Provide the [X, Y] coordinate of the cell's center where the given text is located.  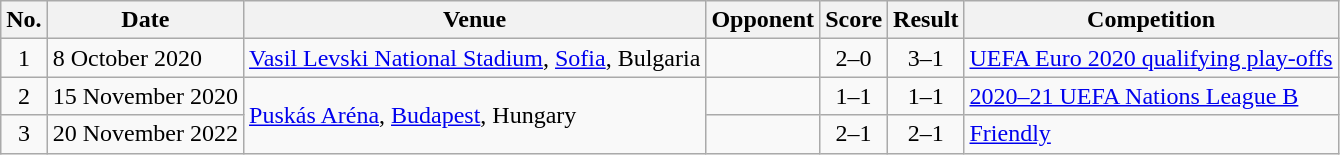
2020–21 UEFA Nations League B [1151, 96]
Friendly [1151, 134]
3 [24, 134]
Vasil Levski National Stadium, Sofia, Bulgaria [475, 58]
Venue [475, 20]
3–1 [926, 58]
Score [854, 20]
20 November 2022 [145, 134]
15 November 2020 [145, 96]
Date [145, 20]
1 [24, 58]
Competition [1151, 20]
Opponent [763, 20]
2–0 [854, 58]
UEFA Euro 2020 qualifying play-offs [1151, 58]
8 October 2020 [145, 58]
Puskás Aréna, Budapest, Hungary [475, 115]
Result [926, 20]
No. [24, 20]
2 [24, 96]
